Return [X, Y] of the center of cell containing provided text 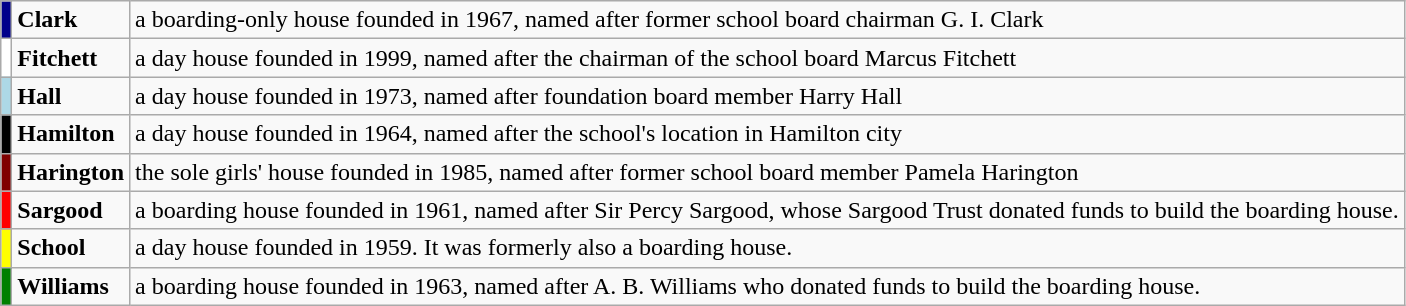
Harington [71, 172]
a boarding house founded in 1963, named after A. B. Williams who donated funds to build the boarding house. [768, 286]
Hamilton [71, 134]
Williams [71, 286]
a day house founded in 1959. It was formerly also a boarding house. [768, 248]
School [71, 248]
the sole girls' house founded in 1985, named after former school board member Pamela Harington [768, 172]
a day house founded in 1973, named after foundation board member Harry Hall [768, 96]
a day house founded in 1964, named after the school's location in Hamilton city [768, 134]
Sargood [71, 210]
a day house founded in 1999, named after the chairman of the school board Marcus Fitchett [768, 58]
a boarding-only house founded in 1967, named after former school board chairman G. I. Clark [768, 20]
Clark [71, 20]
Hall [71, 96]
Fitchett [71, 58]
a boarding house founded in 1961, named after Sir Percy Sargood, whose Sargood Trust donated funds to build the boarding house. [768, 210]
